Determine the [X, Y] coordinate at the center of the cell enclosing the given text.  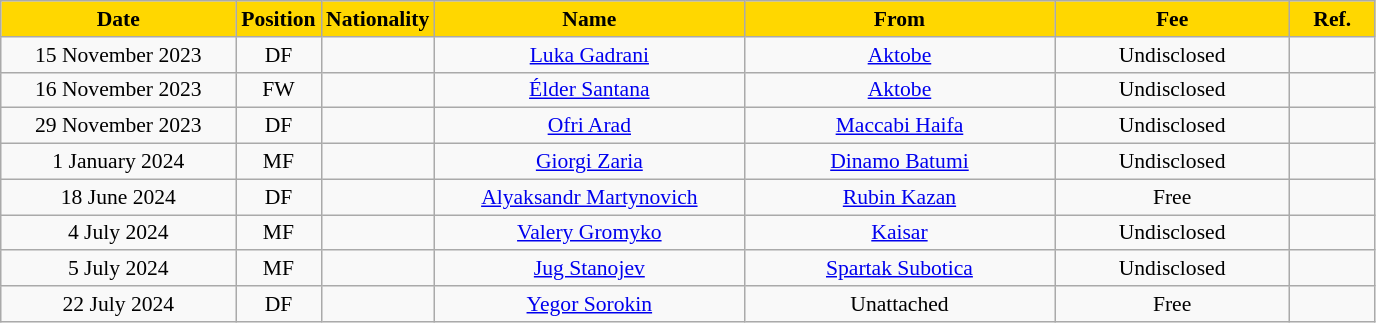
Ofri Arad [589, 126]
18 June 2024 [118, 197]
FW [278, 90]
Giorgi Zaria [589, 162]
Kaisar [899, 233]
Dinamo Batumi [899, 162]
Date [118, 19]
Nationality [378, 19]
Jug Stanojev [589, 269]
Name [589, 19]
Valery Gromyko [589, 233]
Spartak Subotica [899, 269]
15 November 2023 [118, 55]
Yegor Sorokin [589, 304]
Unattached [899, 304]
16 November 2023 [118, 90]
Fee [1172, 19]
22 July 2024 [118, 304]
Rubin Kazan [899, 197]
Maccabi Haifa [899, 126]
Ref. [1332, 19]
Luka Gadrani [589, 55]
Élder Santana [589, 90]
29 November 2023 [118, 126]
4 July 2024 [118, 233]
From [899, 19]
1 January 2024 [118, 162]
Position [278, 19]
5 July 2024 [118, 269]
Alyaksandr Martynovich [589, 197]
